Return the [x, y] coordinate for the center point of the cell that contains the specified text.  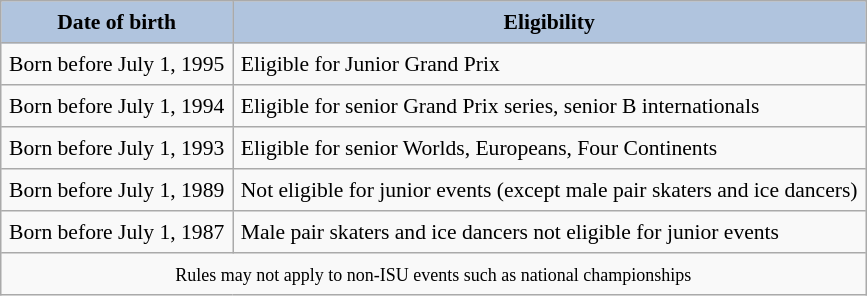
Not eligible for junior events (except male pair skaters and ice dancers) [548, 190]
Rules may not apply to non-ISU events such as national championships [434, 274]
Eligible for Junior Grand Prix [548, 64]
Male pair skaters and ice dancers not eligible for junior events [548, 232]
Born before July 1, 1993 [117, 148]
Born before July 1, 1994 [117, 106]
Date of birth [117, 22]
Born before July 1, 1987 [117, 232]
Eligible for senior Worlds, Europeans, Four Continents [548, 148]
Born before July 1, 1995 [117, 64]
Eligibility [548, 22]
Born before July 1, 1989 [117, 190]
Eligible for senior Grand Prix series, senior B internationals [548, 106]
